Extract the [X, Y] coordinate from the center of the cell holding the provided text.  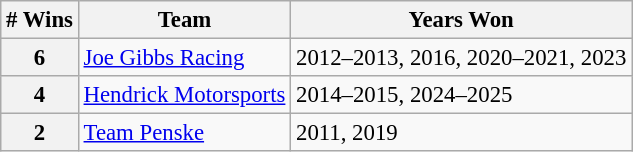
2 [40, 133]
2014–2015, 2024–2025 [462, 95]
6 [40, 58]
# Wins [40, 20]
Years Won [462, 20]
4 [40, 95]
Hendrick Motorsports [184, 95]
Team Penske [184, 133]
2012–2013, 2016, 2020–2021, 2023 [462, 58]
Joe Gibbs Racing [184, 58]
2011, 2019 [462, 133]
Team [184, 20]
